Search for the cell housing the specified text and yield its [X, Y] center coordinate. 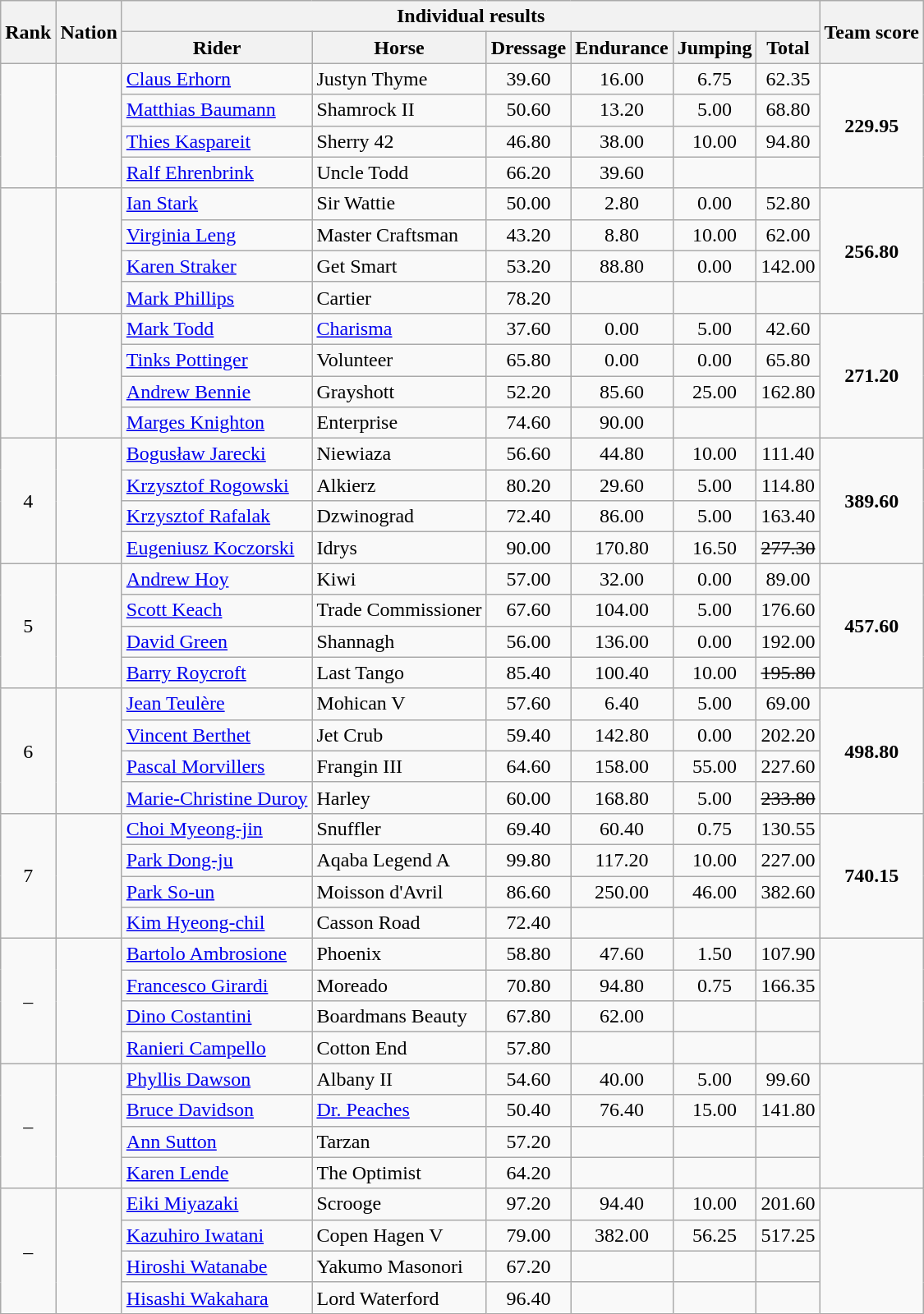
29.60 [622, 485]
Albany II [399, 1079]
38.00 [622, 141]
Kazuhiro Iwatani [217, 1235]
Mohican V [399, 704]
Marges Knighton [217, 423]
Last Tango [399, 673]
64.60 [529, 766]
57.60 [529, 704]
16.00 [622, 79]
Krzysztof Rafalak [217, 517]
Idrys [399, 548]
43.20 [529, 235]
50.60 [529, 110]
Dr. Peaches [399, 1110]
55.00 [715, 766]
5 [28, 626]
382.60 [788, 891]
Ranieri Campello [217, 1048]
32.00 [622, 579]
Phoenix [399, 954]
Jean Teulère [217, 704]
168.80 [622, 797]
52.20 [529, 392]
Krzysztof Rogowski [217, 485]
Virginia Leng [217, 235]
79.00 [529, 1235]
Vincent Berthet [217, 735]
Boardmans Beauty [399, 1017]
Karen Straker [217, 266]
176.60 [788, 610]
Dressage [529, 48]
141.80 [788, 1110]
Master Craftsman [399, 235]
2.80 [622, 204]
Ralf Ehrenbrink [217, 172]
Snuffler [399, 829]
52.80 [788, 204]
Thies Kaspareit [217, 141]
111.40 [788, 454]
Bogusław Jarecki [217, 454]
Rider [217, 48]
Eugeniusz Koczorski [217, 548]
Eiki Miyazaki [217, 1204]
201.60 [788, 1204]
Moisson d'Avril [399, 891]
158.00 [622, 766]
6 [28, 751]
96.40 [529, 1298]
78.20 [529, 297]
Ann Sutton [217, 1142]
142.00 [788, 266]
Ian Stark [217, 204]
6.40 [622, 704]
Jet Crub [399, 735]
Harley [399, 797]
6.75 [715, 79]
233.80 [788, 797]
67.80 [529, 1017]
85.40 [529, 673]
142.80 [622, 735]
Team score [871, 32]
Trade Commissioner [399, 610]
Matthias Baumann [217, 110]
Casson Road [399, 923]
Scrooge [399, 1204]
56.25 [715, 1235]
57.00 [529, 579]
Niewiaza [399, 454]
67.20 [529, 1266]
99.60 [788, 1079]
50.00 [529, 204]
107.90 [788, 954]
498.80 [871, 751]
59.40 [529, 735]
130.55 [788, 829]
Volunteer [399, 360]
Park Dong-ju [217, 860]
271.20 [871, 375]
69.00 [788, 704]
170.80 [622, 548]
8.80 [622, 235]
Copen Hagen V [399, 1235]
517.25 [788, 1235]
The Optimist [399, 1173]
Claus Erhorn [217, 79]
166.35 [788, 985]
Endurance [622, 48]
Aqaba Legend A [399, 860]
Mark Todd [217, 328]
Uncle Todd [399, 172]
256.80 [871, 250]
85.60 [622, 392]
69.40 [529, 829]
50.40 [529, 1110]
Choi Myeong-jin [217, 829]
David Green [217, 641]
162.80 [788, 392]
70.80 [529, 985]
Tarzan [399, 1142]
Park So-un [217, 891]
Francesco Girardi [217, 985]
250.00 [622, 891]
1.50 [715, 954]
67.60 [529, 610]
88.80 [622, 266]
46.80 [529, 141]
47.60 [622, 954]
740.15 [871, 875]
58.80 [529, 954]
57.80 [529, 1048]
Charisma [399, 328]
Yakumo Masonori [399, 1266]
227.00 [788, 860]
Shamrock II [399, 110]
Rank [28, 32]
Alkierz [399, 485]
382.00 [622, 1235]
99.80 [529, 860]
80.20 [529, 485]
16.50 [715, 548]
60.00 [529, 797]
86.60 [529, 891]
94.40 [622, 1204]
163.40 [788, 517]
Total [788, 48]
76.40 [622, 1110]
195.80 [788, 673]
64.20 [529, 1173]
192.00 [788, 641]
Get Smart [399, 266]
Moreado [399, 985]
4 [28, 501]
Scott Keach [217, 610]
Mark Phillips [217, 297]
Kim Hyeong-chil [217, 923]
202.20 [788, 735]
68.80 [788, 110]
Individual results [471, 16]
Sherry 42 [399, 141]
Bruce Davidson [217, 1110]
Pascal Morvillers [217, 766]
57.20 [529, 1142]
389.60 [871, 501]
104.00 [622, 610]
Nation [89, 32]
Marie-Christine Duroy [217, 797]
Horse [399, 48]
227.60 [788, 766]
Hisashi Wakahara [217, 1298]
Sir Wattie [399, 204]
40.00 [622, 1079]
97.20 [529, 1204]
42.60 [788, 328]
7 [28, 875]
114.80 [788, 485]
44.80 [622, 454]
66.20 [529, 172]
100.40 [622, 673]
56.00 [529, 641]
457.60 [871, 626]
54.60 [529, 1079]
Phyllis Dawson [217, 1079]
Andrew Bennie [217, 392]
Cartier [399, 297]
15.00 [715, 1110]
Grayshott [399, 392]
136.00 [622, 641]
86.00 [622, 517]
Bartolo Ambrosione [217, 954]
46.00 [715, 891]
Andrew Hoy [217, 579]
53.20 [529, 266]
Karen Lende [217, 1173]
89.00 [788, 579]
62.35 [788, 79]
Dino Costantini [217, 1017]
Dzwinograd [399, 517]
60.40 [622, 829]
Justyn Thyme [399, 79]
Tinks Pottinger [217, 360]
25.00 [715, 392]
277.30 [788, 548]
Barry Roycroft [217, 673]
Cotton End [399, 1048]
56.60 [529, 454]
13.20 [622, 110]
Shannagh [399, 641]
Lord Waterford [399, 1298]
74.60 [529, 423]
37.60 [529, 328]
229.95 [871, 126]
Hiroshi Watanabe [217, 1266]
Frangin III [399, 766]
Enterprise [399, 423]
Kiwi [399, 579]
Jumping [715, 48]
117.20 [622, 860]
